Provide the [X, Y] coordinate of the cell's center where the given text is located.  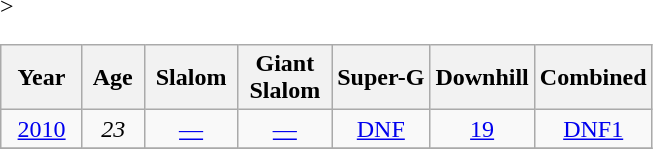
DNF [381, 129]
Combined [593, 78]
DNF1 [593, 129]
19 [482, 129]
Slalom [191, 78]
23 [113, 129]
Age [113, 78]
Super-G [381, 78]
Giant Slalom [285, 78]
Year [42, 78]
2010 [42, 129]
Downhill [482, 78]
